Return (X, Y) of the center of cell containing provided text 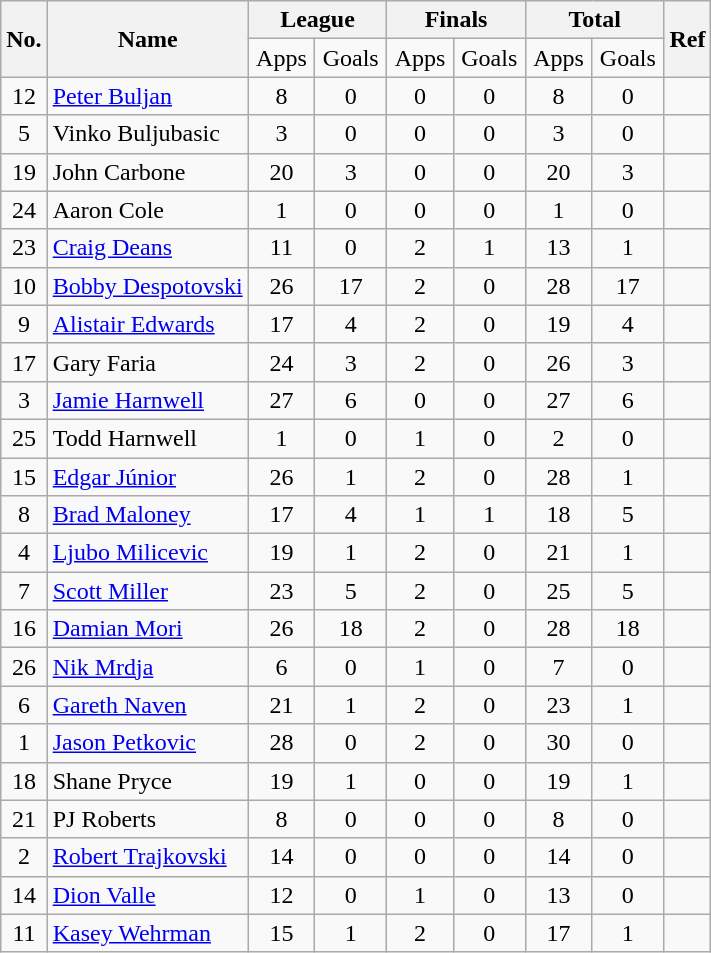
Edgar Júnior (148, 477)
Jamie Harnwell (148, 400)
Damian Mori (148, 629)
Name (148, 39)
Gary Faria (148, 362)
John Carbone (148, 172)
Gareth Naven (148, 705)
No. (24, 39)
30 (558, 743)
Kasey Wehrman (148, 933)
Shane Pryce (148, 781)
Alistair Edwards (148, 324)
Bobby Despotovski (148, 286)
Ljubo Milicevic (148, 553)
Todd Harnwell (148, 438)
PJ Roberts (148, 819)
16 (24, 629)
Robert Trajkovski (148, 857)
Finals (456, 20)
Total (594, 20)
10 (24, 286)
Scott Miller (148, 591)
Aaron Cole (148, 210)
Nik Mrdja (148, 667)
Peter Buljan (148, 96)
League (318, 20)
Ref (688, 39)
Dion Valle (148, 895)
Craig Deans (148, 248)
Jason Petkovic (148, 743)
Brad Maloney (148, 515)
9 (24, 324)
Vinko Buljubasic (148, 134)
